Return (X, Y) of the center of cell containing provided text 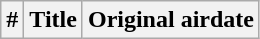
Title (54, 20)
Original airdate (170, 20)
# (12, 20)
